Return the [X, Y] coordinate for the center point of the cell that contains the specified text.  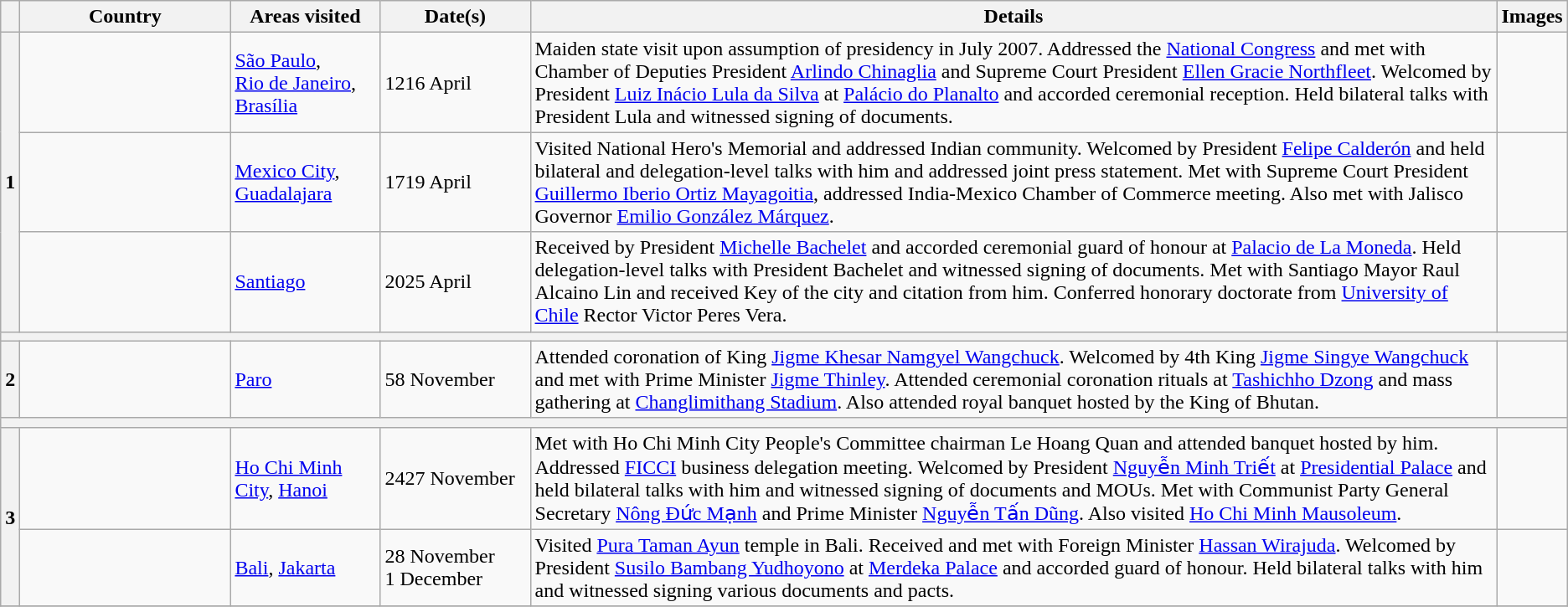
Paro [305, 379]
3 [10, 517]
Images [1532, 17]
58 November [456, 379]
1216 April [456, 82]
2 [10, 379]
São Paulo,Rio de Janeiro,Brasília [305, 82]
Country [126, 17]
1 [10, 183]
Ho Chi Minh City, Hanoi [305, 478]
Mexico City, Guadalajara [305, 183]
2025 April [456, 281]
1719 April [456, 183]
Details [1014, 17]
Areas visited [305, 17]
28 November1 December [456, 568]
Santiago [305, 281]
Date(s) [456, 17]
2427 November [456, 478]
Bali, Jakarta [305, 568]
